Identify which cell holds the provided text, then report its (X, Y) central coordinate. 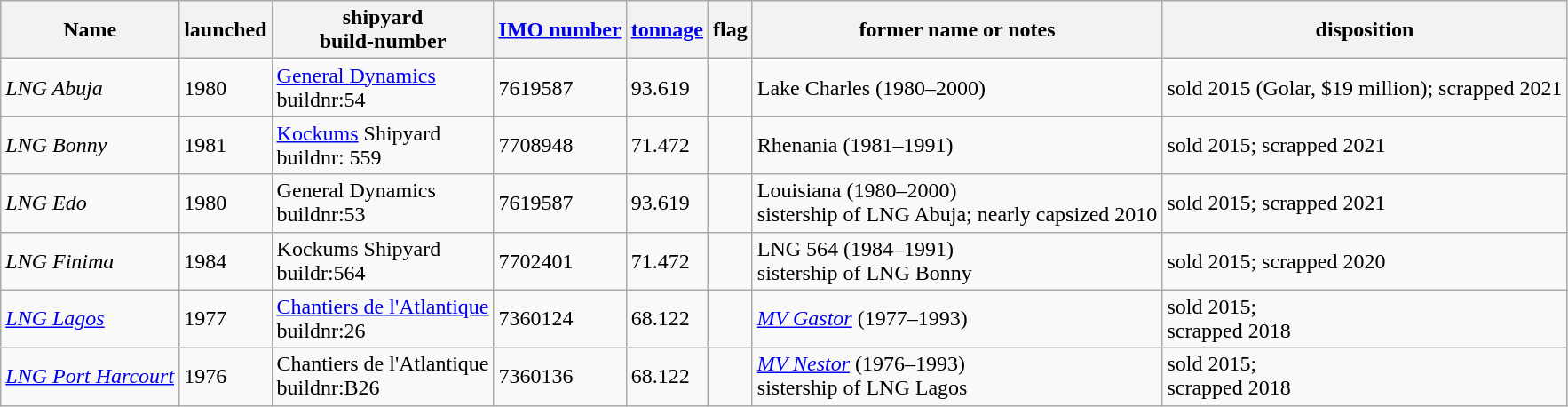
Name (91, 30)
LNG Bonny (91, 146)
Lake Charles (1980–2000) (957, 87)
Kockums Shipyardbuildnr: 559 (383, 146)
shipyardbuild-number (383, 30)
LNG Abuja (91, 87)
1981 (226, 146)
IMO number (559, 30)
MV Nestor (1976–1993)sistership of LNG Lagos (957, 377)
7702401 (559, 261)
7708948 (559, 146)
Louisiana (1980–2000)sistership of LNG Abuja; nearly capsized 2010 (957, 203)
LNG Port Harcourt (91, 377)
General Dynamicsbuildnr:54 (383, 87)
sold 2015 (Golar, $19 million); scrapped 2021 (1365, 87)
disposition (1365, 30)
MV Gastor (1977–1993) (957, 318)
1984 (226, 261)
sold 2015; scrapped 2020 (1365, 261)
7360124 (559, 318)
1976 (226, 377)
1977 (226, 318)
tonnage (667, 30)
LNG Lagos (91, 318)
General Dynamicsbuildnr:53 (383, 203)
Chantiers de l'Atlantiquebuildnr:B26 (383, 377)
former name or notes (957, 30)
LNG Edo (91, 203)
launched (226, 30)
Chantiers de l'Atlantiquebuildnr:26 (383, 318)
7360136 (559, 377)
LNG Finima (91, 261)
LNG 564 (1984–1991)sistership of LNG Bonny (957, 261)
Kockums Shipyardbuildr:564 (383, 261)
Rhenania (1981–1991) (957, 146)
flag (731, 30)
